Output the [x, y] coordinate of the center of the cell containing the given text.  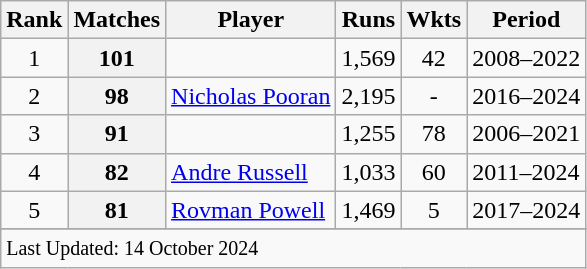
2008–2022 [526, 58]
3 [34, 134]
1,033 [368, 172]
- [434, 96]
Nicholas Pooran [251, 96]
2 [34, 96]
2017–2024 [526, 210]
1 [34, 58]
Player [251, 20]
Andre Russell [251, 172]
82 [117, 172]
1,255 [368, 134]
2,195 [368, 96]
Last Updated: 14 October 2024 [294, 248]
91 [117, 134]
42 [434, 58]
2006–2021 [526, 134]
Wkts [434, 20]
Rank [34, 20]
78 [434, 134]
98 [117, 96]
81 [117, 210]
Period [526, 20]
Rovman Powell [251, 210]
2016–2024 [526, 96]
1,469 [368, 210]
4 [34, 172]
1,569 [368, 58]
101 [117, 58]
Runs [368, 20]
2011–2024 [526, 172]
60 [434, 172]
Matches [117, 20]
